Find where the given text appears and provide that cell's center as (x, y) coordinate. 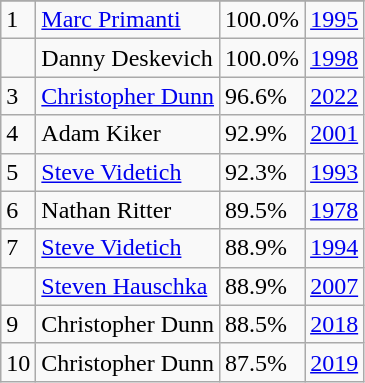
89.5% (262, 210)
2018 (334, 324)
4 (18, 134)
88.5% (262, 324)
5 (18, 172)
Adam Kiker (128, 134)
Nathan Ritter (128, 210)
1978 (334, 210)
1994 (334, 248)
1 (18, 20)
7 (18, 248)
1995 (334, 20)
Danny Deskevich (128, 58)
2022 (334, 96)
1998 (334, 58)
Marc Primanti (128, 20)
2019 (334, 362)
3 (18, 96)
92.9% (262, 134)
2001 (334, 134)
87.5% (262, 362)
1993 (334, 172)
6 (18, 210)
96.6% (262, 96)
2007 (334, 286)
10 (18, 362)
Steven Hauschka (128, 286)
9 (18, 324)
92.3% (262, 172)
